Output the (X, Y) coordinate of the center of the cell containing the given text.  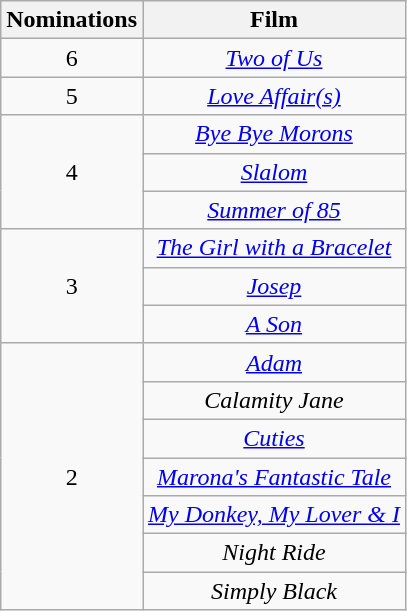
Love Affair(s) (274, 96)
Calamity Jane (274, 400)
Film (274, 20)
Josep (274, 286)
Night Ride (274, 553)
Marona's Fantastic Tale (274, 477)
6 (72, 58)
4 (72, 172)
Two of Us (274, 58)
3 (72, 286)
Summer of 85 (274, 210)
Adam (274, 362)
Cuties (274, 438)
Slalom (274, 172)
2 (72, 476)
5 (72, 96)
Simply Black (274, 591)
The Girl with a Bracelet (274, 248)
Bye Bye Morons (274, 134)
A Son (274, 324)
Nominations (72, 20)
My Donkey, My Lover & I (274, 515)
